Identify which cell holds the provided text, then report its [x, y] central coordinate. 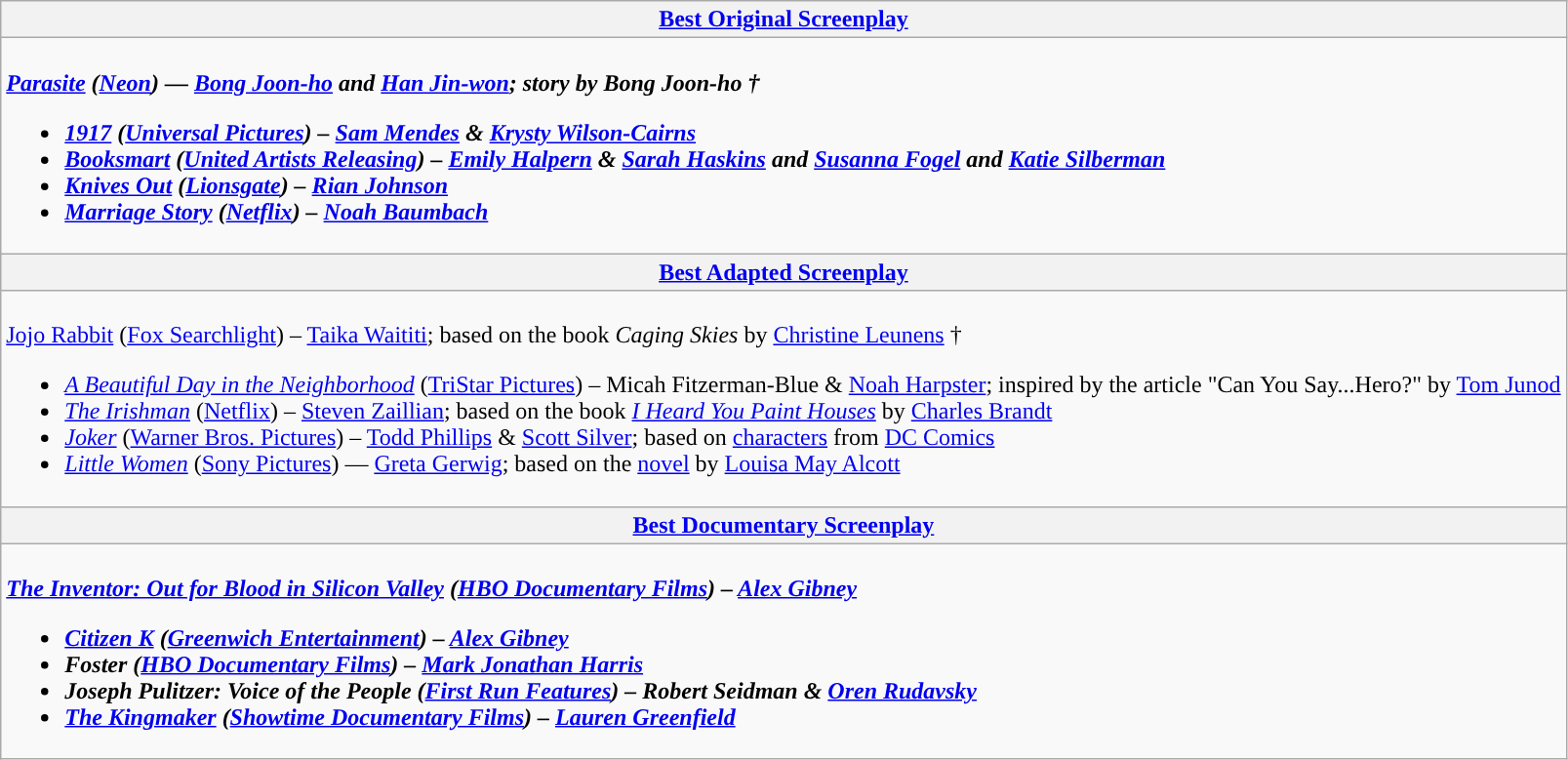
Best Original Screenplay [784, 20]
Best Documentary Screenplay [784, 525]
Best Adapted Screenplay [784, 272]
